Return [x, y] of the center of cell containing provided text 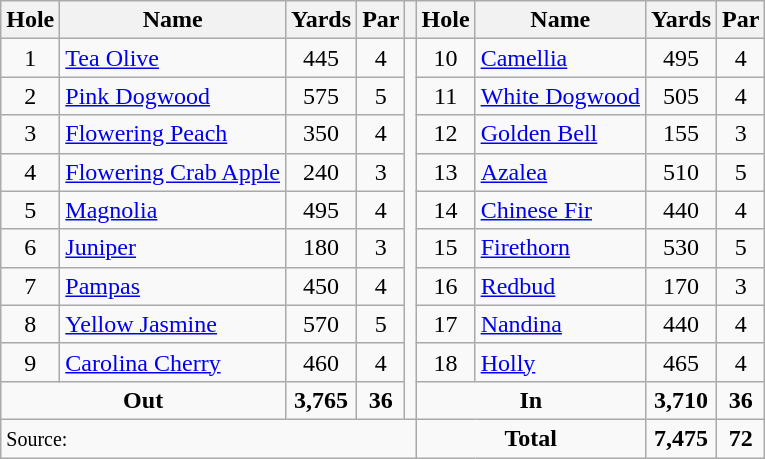
350 [322, 134]
Holly [560, 362]
16 [446, 286]
3,710 [680, 400]
510 [680, 172]
530 [680, 248]
Flowering Peach [173, 134]
Camellia [560, 58]
8 [30, 324]
Magnolia [173, 210]
14 [446, 210]
13 [446, 172]
18 [446, 362]
9 [30, 362]
Tea Olive [173, 58]
180 [322, 248]
Pink Dogwood [173, 96]
15 [446, 248]
450 [322, 286]
7,475 [680, 438]
Firethorn [560, 248]
17 [446, 324]
Flowering Crab Apple [173, 172]
Nandina [560, 324]
170 [680, 286]
Azalea [560, 172]
12 [446, 134]
2 [30, 96]
11 [446, 96]
505 [680, 96]
570 [322, 324]
72 [741, 438]
460 [322, 362]
1 [30, 58]
Source: [208, 438]
Total [530, 438]
3,765 [322, 400]
Redbud [560, 286]
White Dogwood [560, 96]
7 [30, 286]
240 [322, 172]
Out [144, 400]
Chinese Fir [560, 210]
445 [322, 58]
Golden Bell [560, 134]
In [530, 400]
575 [322, 96]
Juniper [173, 248]
6 [30, 248]
10 [446, 58]
155 [680, 134]
465 [680, 362]
Yellow Jasmine [173, 324]
Pampas [173, 286]
Carolina Cherry [173, 362]
